Find where the given text appears and provide that cell's center as [X, Y] coordinate. 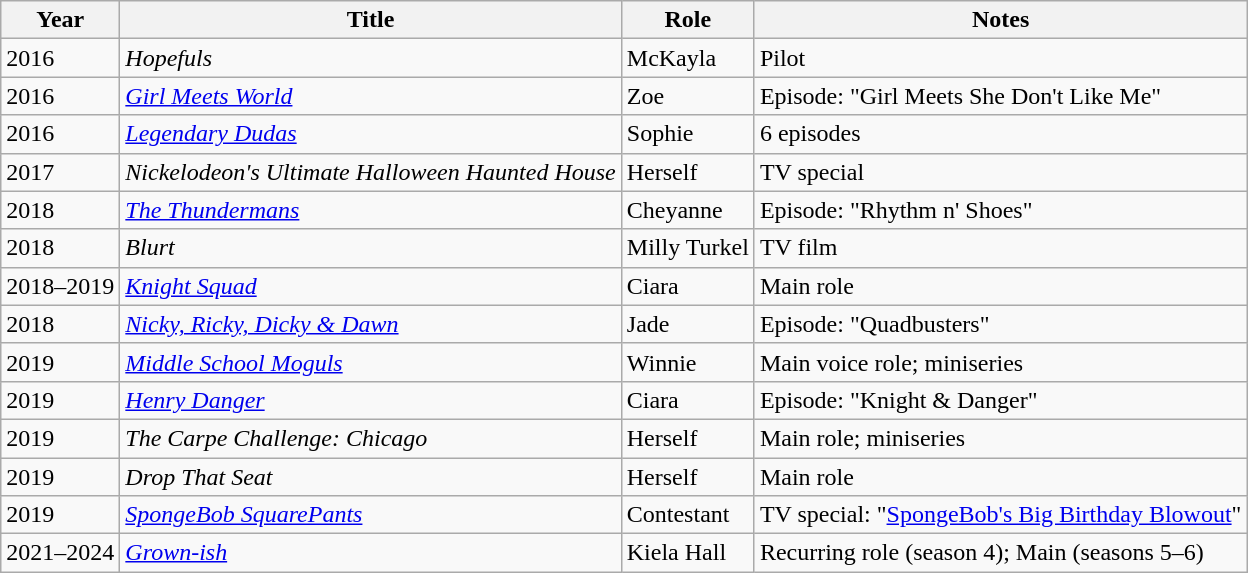
6 episodes [1000, 134]
Pilot [1000, 58]
Girl Meets World [370, 96]
Notes [1000, 20]
Episode: "Knight & Danger" [1000, 400]
Henry Danger [370, 400]
Drop That Seat [370, 477]
McKayla [688, 58]
Recurring role (season 4); Main (seasons 5–6) [1000, 553]
The Thundermans [370, 210]
Year [60, 20]
Zoe [688, 96]
The Carpe Challenge: Chicago [370, 438]
Middle School Moguls [370, 362]
TV special [1000, 172]
Milly Turkel [688, 248]
Jade [688, 324]
Blurt [370, 248]
Role [688, 20]
Grown-ish [370, 553]
SpongeBob SquarePants [370, 515]
Main voice role; miniseries [1000, 362]
Hopefuls [370, 58]
Nickelodeon's Ultimate Halloween Haunted House [370, 172]
Knight Squad [370, 286]
Sophie [688, 134]
Winnie [688, 362]
Episode: "Girl Meets She Don't Like Me" [1000, 96]
Episode: "Quadbusters" [1000, 324]
Nicky, Ricky, Dicky & Dawn [370, 324]
2021–2024 [60, 553]
Legendary Dudas [370, 134]
Episode: "Rhythm n' Shoes" [1000, 210]
TV special: "SpongeBob's Big Birthday Blowout" [1000, 515]
2017 [60, 172]
TV film [1000, 248]
Title [370, 20]
Main role; miniseries [1000, 438]
Kiela Hall [688, 553]
Contestant [688, 515]
Cheyanne [688, 210]
2018–2019 [60, 286]
